Provide the (x, y) coordinate of the cell's center where the given text is located.  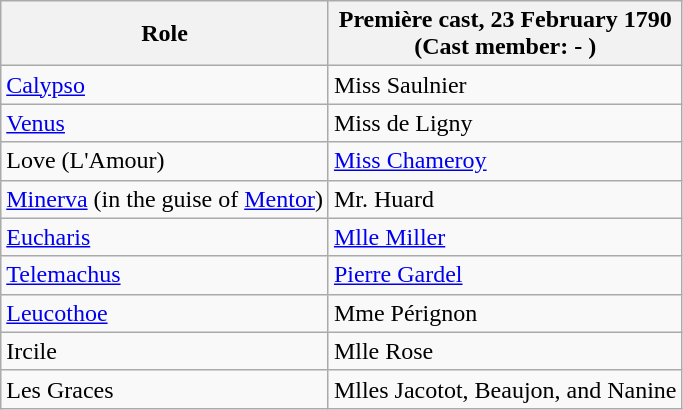
Role (165, 34)
Minerva (in the guise of Mentor) (165, 199)
Love (L'Amour) (165, 161)
Miss de Ligny (505, 123)
Miss Chameroy (505, 161)
Miss Saulnier (505, 85)
Eucharis (165, 237)
Les Graces (165, 389)
Calypso (165, 85)
Leucothoe (165, 313)
Mlle Miller (505, 237)
Mme Pérignon (505, 313)
Mlle Rose (505, 351)
Mlles Jacotot, Beaujon, and Nanine (505, 389)
Première cast, 23 February 1790(Cast member: - ) (505, 34)
Mr. Huard (505, 199)
Venus (165, 123)
Ircile (165, 351)
Pierre Gardel (505, 275)
Telemachus (165, 275)
